Capture the cell that displays the provided text and extract its [x, y] central coordinate. 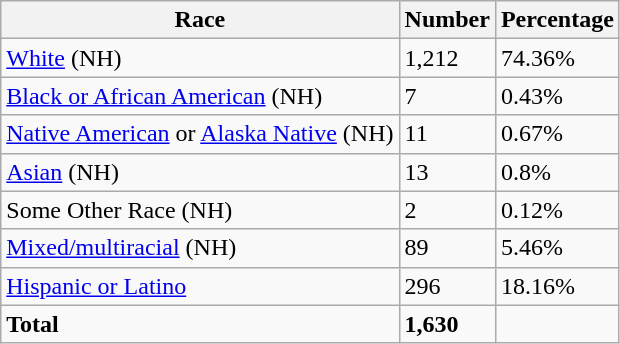
89 [447, 248]
1,630 [447, 324]
Asian (NH) [200, 172]
Mixed/multiracial (NH) [200, 248]
Percentage [557, 20]
296 [447, 286]
18.16% [557, 286]
Total [200, 324]
Black or African American (NH) [200, 96]
Hispanic or Latino [200, 286]
Race [200, 20]
0.8% [557, 172]
0.67% [557, 134]
5.46% [557, 248]
13 [447, 172]
0.12% [557, 210]
11 [447, 134]
Some Other Race (NH) [200, 210]
0.43% [557, 96]
1,212 [447, 58]
Number [447, 20]
White (NH) [200, 58]
74.36% [557, 58]
Native American or Alaska Native (NH) [200, 134]
7 [447, 96]
2 [447, 210]
